Scan for the cell matching the given text and deliver its (X, Y) coordinate at center. 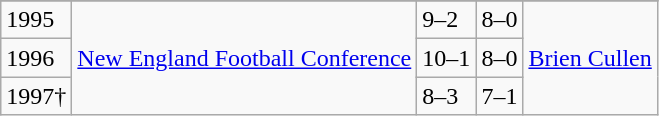
8–3 (446, 96)
10–1 (446, 58)
New England Football Conference (244, 58)
1997† (36, 96)
Brien Cullen (590, 58)
9–2 (446, 20)
1995 (36, 20)
1996 (36, 58)
7–1 (500, 96)
